Detect which cell encompasses the target text, then output its (x, y) center coordinate. 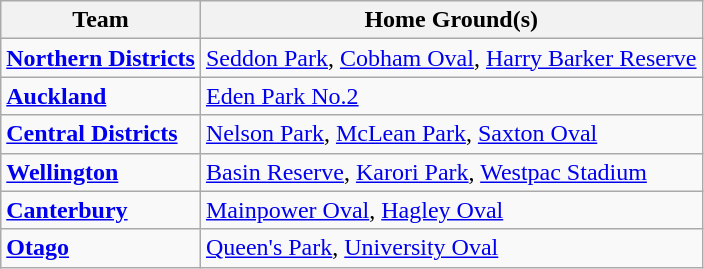
Central Districts (101, 134)
Nelson Park, McLean Park, Saxton Oval (451, 134)
Auckland (101, 96)
Team (101, 20)
Wellington (101, 172)
Seddon Park, Cobham Oval, Harry Barker Reserve (451, 58)
Queen's Park, University Oval (451, 248)
Canterbury (101, 210)
Northern Districts (101, 58)
Basin Reserve, Karori Park, Westpac Stadium (451, 172)
Mainpower Oval, Hagley Oval (451, 210)
Eden Park No.2 (451, 96)
Home Ground(s) (451, 20)
Otago (101, 248)
